Identify which cell holds the provided text, then report its [x, y] central coordinate. 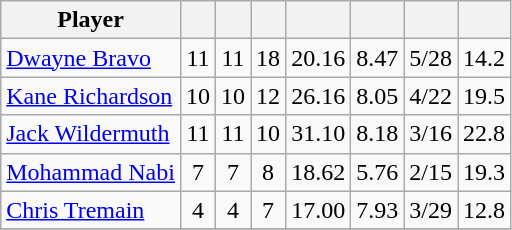
18 [268, 58]
Kane Richardson [91, 96]
Mohammad Nabi [91, 172]
19.5 [484, 96]
5.76 [378, 172]
Jack Wildermuth [91, 134]
31.10 [318, 134]
Chris Tremain [91, 210]
2/15 [431, 172]
3/29 [431, 210]
8 [268, 172]
Player [91, 20]
14.2 [484, 58]
20.16 [318, 58]
3/16 [431, 134]
Dwayne Bravo [91, 58]
12.8 [484, 210]
17.00 [318, 210]
22.8 [484, 134]
8.47 [378, 58]
8.18 [378, 134]
19.3 [484, 172]
8.05 [378, 96]
26.16 [318, 96]
18.62 [318, 172]
7.93 [378, 210]
5/28 [431, 58]
12 [268, 96]
4/22 [431, 96]
